Locate the cell with the specified text and output its (X, Y) center coordinate. 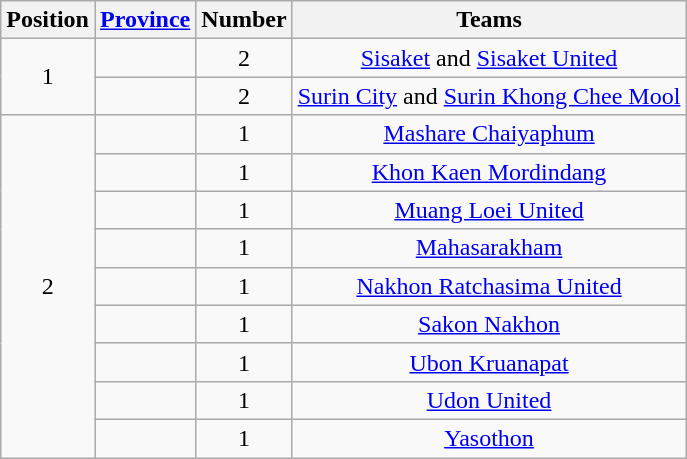
Sisaket and Sisaket United (489, 58)
Ubon Kruanapat (489, 362)
Muang Loei United (489, 210)
Mahasarakham (489, 248)
Yasothon (489, 438)
Nakhon Ratchasima United (489, 286)
Number (244, 20)
Province (144, 20)
Udon United (489, 400)
Surin City and Surin Khong Chee Mool (489, 96)
Position (48, 20)
Teams (489, 20)
Mashare Chaiyaphum (489, 134)
Khon Kaen Mordindang (489, 172)
Sakon Nakhon (489, 324)
